Pinpoint the cell where the given text exists, returning its (x, y) midpoint coordinate. 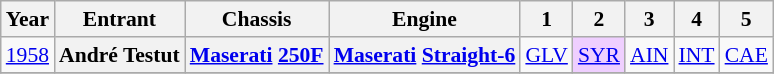
SYR (599, 55)
Year (28, 19)
3 (649, 19)
Chassis (257, 19)
AIN (649, 55)
1958 (28, 55)
4 (697, 19)
2 (599, 19)
CAE (746, 55)
Maserati 250F (257, 55)
Entrant (120, 19)
Engine (425, 19)
André Testut (120, 55)
5 (746, 19)
GLV (546, 55)
INT (697, 55)
1 (546, 19)
Maserati Straight-6 (425, 55)
